Pinpoint the cell where the given text exists, returning its (X, Y) midpoint coordinate. 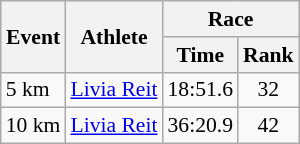
36:20.9 (200, 126)
5 km (34, 90)
10 km (34, 126)
Event (34, 36)
Rank (268, 55)
18:51.6 (200, 90)
Athlete (114, 36)
42 (268, 126)
32 (268, 90)
Time (200, 55)
Race (231, 19)
